Find where the given text appears and provide that cell's center as (x, y) coordinate. 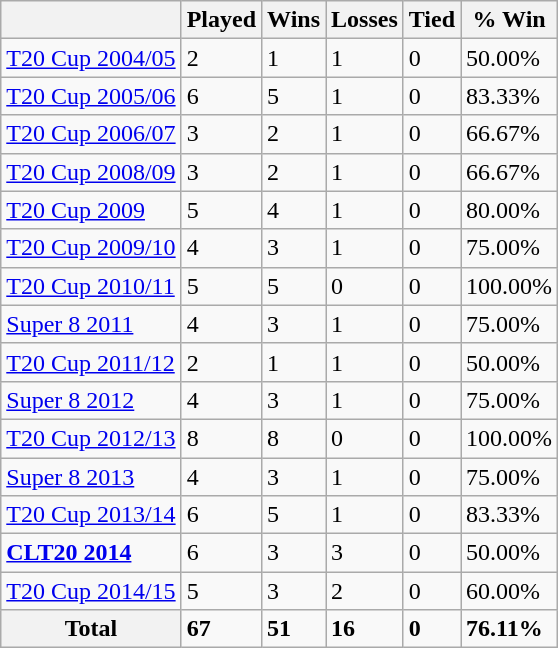
67 (221, 629)
Losses (365, 20)
76.11% (510, 629)
Total (91, 629)
Super 8 2012 (91, 400)
T20 Cup 2013/14 (91, 515)
Wins (294, 20)
T20 Cup 2014/15 (91, 591)
T20 Cup 2009 (91, 210)
CLT20 2014 (91, 553)
80.00% (510, 210)
Super 8 2013 (91, 477)
Tied (432, 20)
16 (365, 629)
T20 Cup 2012/13 (91, 438)
% Win (510, 20)
60.00% (510, 591)
51 (294, 629)
T20 Cup 2005/06 (91, 96)
Super 8 2011 (91, 324)
T20 Cup 2006/07 (91, 134)
Played (221, 20)
T20 Cup 2010/11 (91, 286)
T20 Cup 2009/10 (91, 248)
T20 Cup 2008/09 (91, 172)
T20 Cup 2004/05 (91, 58)
T20 Cup 2011/12 (91, 362)
